Scan for the cell matching the given text and deliver its [x, y] coordinate at center. 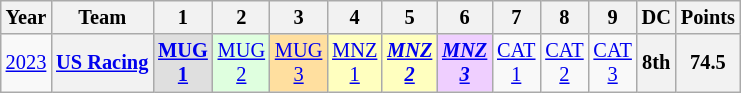
5 [410, 17]
MNZ3 [464, 63]
MUG1 [183, 63]
8th [656, 63]
US Racing [102, 63]
DC [656, 17]
CAT3 [613, 63]
MNZ1 [354, 63]
3 [298, 17]
2023 [26, 63]
2 [242, 17]
7 [516, 17]
MUG3 [298, 63]
MUG2 [242, 63]
9 [613, 17]
CAT1 [516, 63]
MNZ2 [410, 63]
4 [354, 17]
Year [26, 17]
Points [708, 17]
Team [102, 17]
6 [464, 17]
1 [183, 17]
CAT2 [564, 63]
8 [564, 17]
74.5 [708, 63]
